Pinpoint the cell where the given text exists, returning its (X, Y) midpoint coordinate. 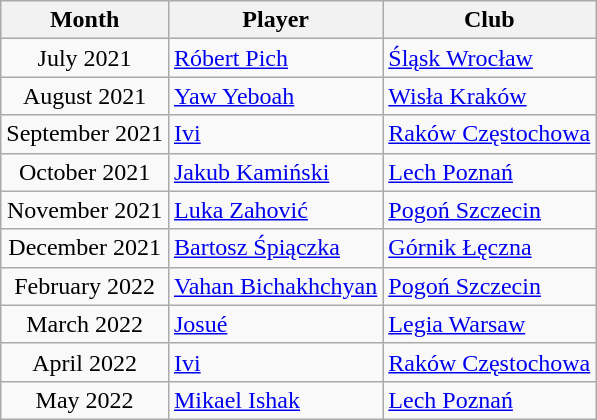
April 2022 (85, 362)
Mikael Ishak (275, 400)
Luka Zahović (275, 210)
Jakub Kamiński (275, 172)
May 2022 (85, 400)
Legia Warsaw (490, 324)
November 2021 (85, 210)
September 2021 (85, 134)
Wisła Kraków (490, 96)
Player (275, 20)
Yaw Yeboah (275, 96)
October 2021 (85, 172)
December 2021 (85, 248)
Bartosz Śpiączka (275, 248)
Róbert Pich (275, 58)
Śląsk Wrocław (490, 58)
Vahan Bichakhchyan (275, 286)
Club (490, 20)
Górnik Łęczna (490, 248)
August 2021 (85, 96)
July 2021 (85, 58)
Josué (275, 324)
Month (85, 20)
February 2022 (85, 286)
March 2022 (85, 324)
